From the cell containing the given text, extract its center point as [x, y] coordinate. 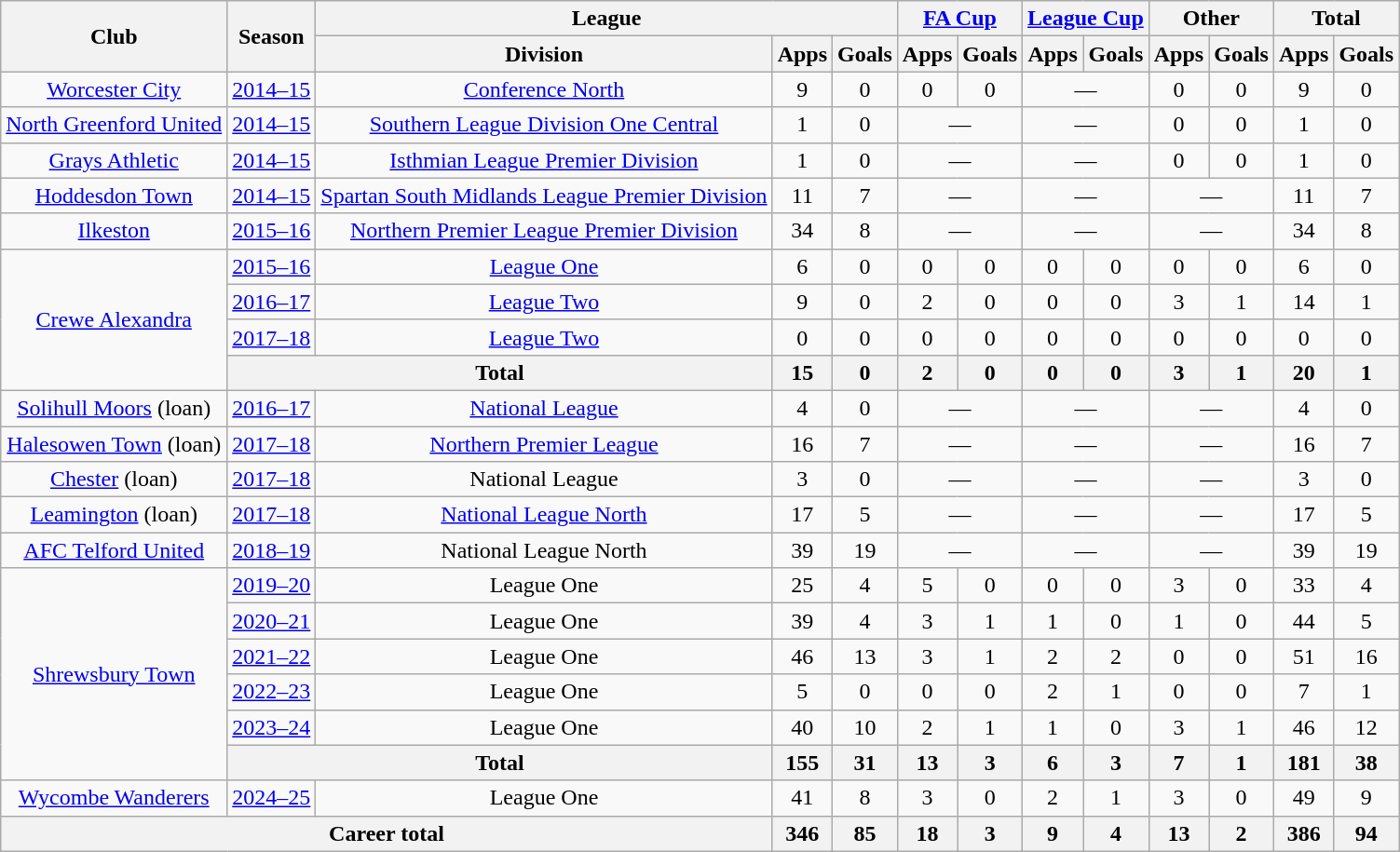
Halesowen Town (loan) [114, 444]
2022–23 [272, 692]
Spartan South Midlands League Premier Division [544, 196]
Division [544, 54]
41 [802, 798]
2020–21 [272, 621]
10 [865, 727]
Chester (loan) [114, 480]
85 [865, 833]
Other [1211, 19]
Solihull Moors (loan) [114, 408]
Northern Premier League Premier Division [544, 231]
12 [1366, 727]
2023–24 [272, 727]
Isthmian League Premier Division [544, 160]
25 [802, 586]
FA Cup [959, 19]
League [607, 19]
2019–20 [272, 586]
181 [1303, 763]
2021–22 [272, 656]
2024–25 [272, 798]
Wycombe Wanderers [114, 798]
AFC Telford United [114, 550]
Grays Athletic [114, 160]
Career total [387, 833]
Season [272, 36]
33 [1303, 586]
League Cup [1086, 19]
31 [865, 763]
346 [802, 833]
40 [802, 727]
North Greenford United [114, 125]
20 [1303, 372]
Crewe Alexandra [114, 319]
Shrewsbury Town [114, 674]
Ilkeston [114, 231]
2018–19 [272, 550]
Leamington (loan) [114, 515]
38 [1366, 763]
14 [1303, 302]
49 [1303, 798]
15 [802, 372]
18 [927, 833]
Conference North [544, 89]
44 [1303, 621]
Southern League Division One Central [544, 125]
94 [1366, 833]
51 [1303, 656]
Hoddesdon Town [114, 196]
Worcester City [114, 89]
Northern Premier League [544, 444]
386 [1303, 833]
Club [114, 36]
155 [802, 763]
